Identify which cell holds the provided text, then report its (x, y) central coordinate. 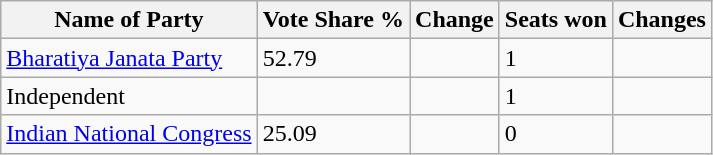
Independent (129, 96)
52.79 (333, 58)
Changes (662, 20)
Name of Party (129, 20)
0 (556, 134)
Bharatiya Janata Party (129, 58)
Change (455, 20)
Indian National Congress (129, 134)
Vote Share % (333, 20)
Seats won (556, 20)
25.09 (333, 134)
